Provide the [x, y] coordinate of the cell's center where the given text is located.  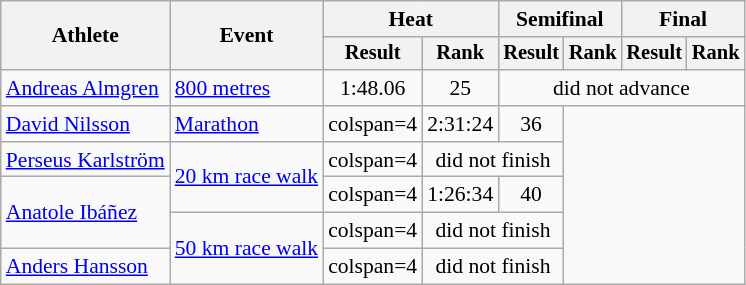
Athlete [86, 36]
Anders Hansson [86, 267]
40 [531, 195]
Semifinal [560, 19]
Andreas Almgren [86, 88]
Final [682, 19]
Heat [410, 19]
20 km race walk [246, 178]
Event [246, 36]
1:48.06 [372, 88]
50 km race walk [246, 248]
Marathon [246, 124]
David Nilsson [86, 124]
36 [531, 124]
2:31:24 [460, 124]
25 [460, 88]
1:26:34 [460, 195]
Perseus Karlström [86, 160]
did not advance [621, 88]
800 metres [246, 88]
Anatole Ibáñez [86, 212]
